Extract the [X, Y] coordinate from the center of the cell holding the provided text.  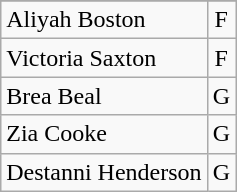
Aliyah Boston [104, 20]
Zia Cooke [104, 134]
Brea Beal [104, 96]
Victoria Saxton [104, 58]
Destanni Henderson [104, 172]
